Pinpoint the cell where the given text exists, returning its [X, Y] midpoint coordinate. 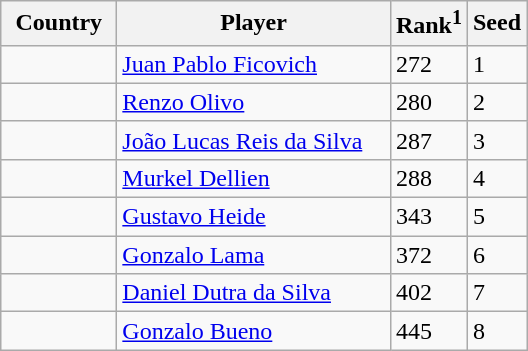
Player [254, 24]
402 [428, 293]
2 [496, 102]
Rank1 [428, 24]
Juan Pablo Ficovich [254, 64]
Daniel Dutra da Silva [254, 293]
272 [428, 64]
3 [496, 140]
287 [428, 140]
6 [496, 255]
Gonzalo Lama [254, 255]
445 [428, 331]
Seed [496, 24]
4 [496, 178]
Gonzalo Bueno [254, 331]
343 [428, 217]
Murkel Dellien [254, 178]
372 [428, 255]
280 [428, 102]
288 [428, 178]
5 [496, 217]
7 [496, 293]
8 [496, 331]
1 [496, 64]
Country [59, 24]
Gustavo Heide [254, 217]
João Lucas Reis da Silva [254, 140]
Renzo Olivo [254, 102]
